Capture the cell that displays the provided text and extract its [x, y] central coordinate. 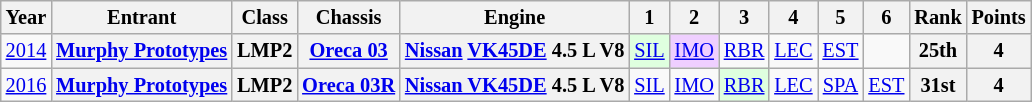
Chassis [348, 17]
2 [694, 17]
Class [264, 17]
Oreca 03 [348, 51]
2016 [26, 85]
Engine [514, 17]
3 [744, 17]
1 [649, 17]
Rank [938, 17]
SPA [841, 85]
5 [841, 17]
Year [26, 17]
25th [938, 51]
Oreca 03R [348, 85]
31st [938, 85]
6 [886, 17]
2014 [26, 51]
Points [999, 17]
Entrant [142, 17]
